Provide the [x, y] coordinate of the cell's center where the given text is located.  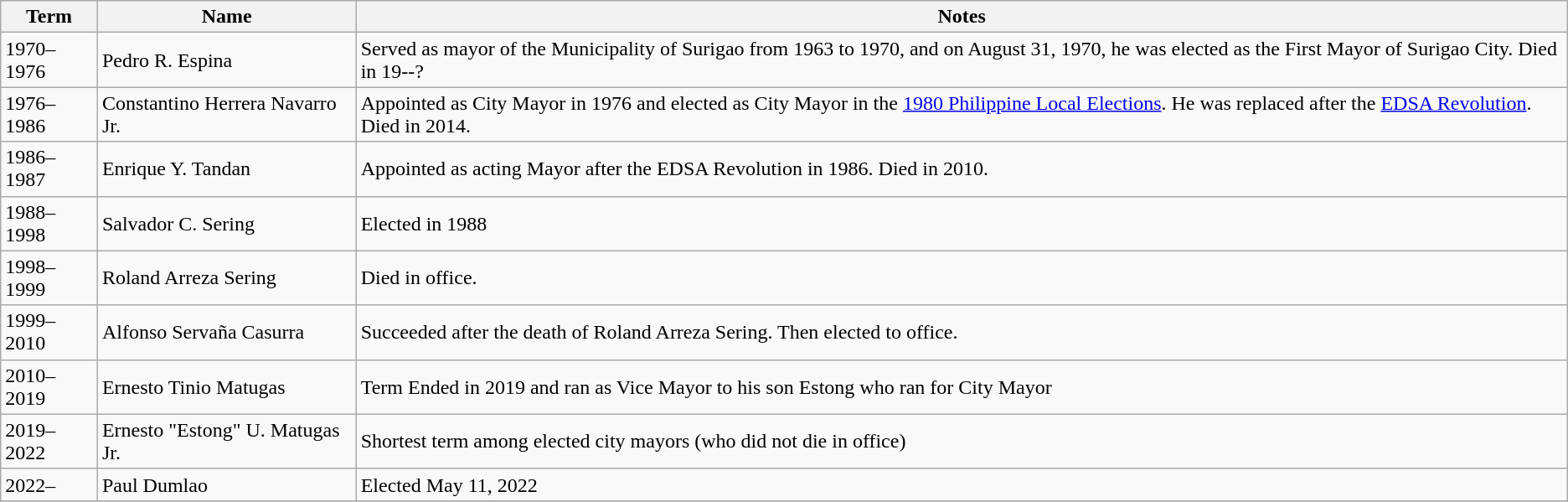
Paul Dumlao [226, 484]
2010–2019 [49, 387]
Ernesto "Estong" U. Matugas Jr. [226, 441]
1999–2010 [49, 332]
Term [49, 17]
2022– [49, 484]
Pedro R. Espina [226, 60]
2019–2022 [49, 441]
Died in office. [962, 278]
1988–1998 [49, 223]
Term Ended in 2019 and ran as Vice Mayor to his son Estong who ran for City Mayor [962, 387]
Roland Arreza Sering [226, 278]
1986–1987 [49, 169]
Alfonso Servaña Casurra [226, 332]
Salvador C. Sering [226, 223]
Constantino Herrera Navarro Jr. [226, 114]
Succeeded after the death of Roland Arreza Sering. Then elected to office. [962, 332]
1970–1976 [49, 60]
Elected in 1988 [962, 223]
Elected May 11, 2022 [962, 484]
Ernesto Tinio Matugas [226, 387]
1976–1986 [49, 114]
Shortest term among elected city mayors (who did not die in office) [962, 441]
Name [226, 17]
1998–1999 [49, 278]
Enrique Y. Tandan [226, 169]
Notes [962, 17]
Appointed as acting Mayor after the EDSA Revolution in 1986. Died in 2010. [962, 169]
